Return [X, Y] of the center of cell containing provided text 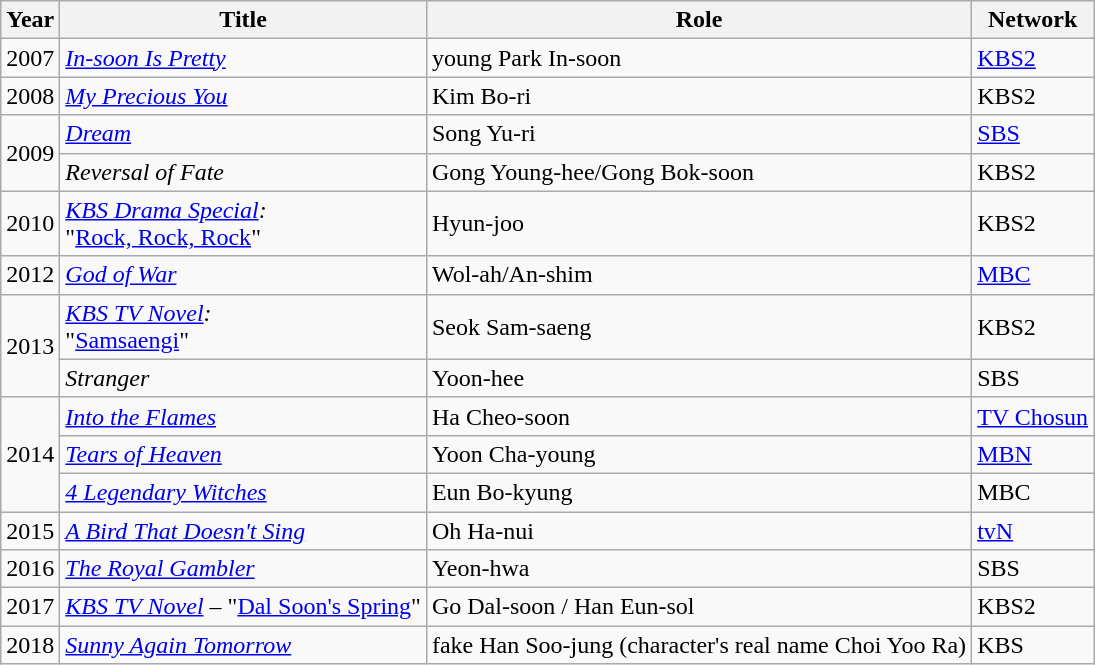
Eun Bo-kyung [698, 492]
Wol-ah/An-shim [698, 275]
2017 [30, 607]
2010 [30, 224]
Dream [244, 134]
The Royal Gambler [244, 569]
Gong Young-hee/Gong Bok-soon [698, 172]
young Park In-soon [698, 58]
2018 [30, 645]
KBS [1033, 645]
KBS TV Novel:"Samsaengi" [244, 326]
Tears of Heaven [244, 454]
2016 [30, 569]
4 Legendary Witches [244, 492]
Song Yu-ri [698, 134]
Role [698, 20]
KBS TV Novel – "Dal Soon's Spring" [244, 607]
Title [244, 20]
In-soon Is Pretty [244, 58]
Reversal of Fate [244, 172]
Year [30, 20]
2015 [30, 531]
MBN [1033, 454]
TV Chosun [1033, 416]
Stranger [244, 378]
2009 [30, 153]
Sunny Again Tomorrow [244, 645]
fake Han Soo-jung (character's real name Choi Yoo Ra) [698, 645]
tvN [1033, 531]
A Bird That Doesn't Sing [244, 531]
KBS Drama Special:"Rock, Rock, Rock" [244, 224]
God of War [244, 275]
Into the Flames [244, 416]
Go Dal-soon / Han Eun-sol [698, 607]
2013 [30, 346]
Yeon-hwa [698, 569]
Network [1033, 20]
Hyun-joo [698, 224]
Oh Ha-nui [698, 531]
Kim Bo-ri [698, 96]
2012 [30, 275]
2008 [30, 96]
My Precious You [244, 96]
Seok Sam-saeng [698, 326]
2007 [30, 58]
Ha Cheo-soon [698, 416]
2014 [30, 454]
Yoon Cha-young [698, 454]
Yoon-hee [698, 378]
